Extract the (x, y) coordinate from the center of the cell holding the provided text.  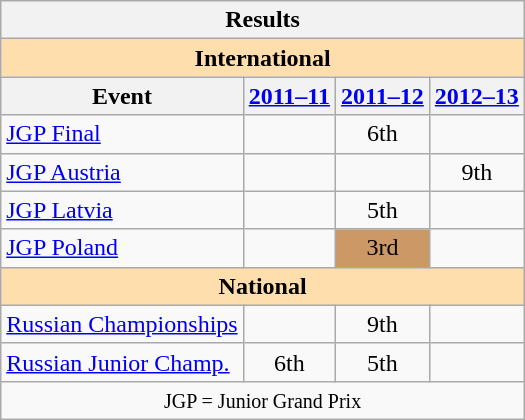
Russian Junior Champ. (122, 362)
JGP Final (122, 134)
JGP = Junior Grand Prix (263, 400)
International (263, 58)
2011–12 (383, 96)
2012–13 (476, 96)
JGP Poland (122, 248)
3rd (383, 248)
National (263, 286)
2011–11 (289, 96)
Russian Championships (122, 324)
Event (122, 96)
JGP Austria (122, 172)
JGP Latvia (122, 210)
Results (263, 20)
